Return the [X, Y] coordinate for the center point of the cell that contains the specified text.  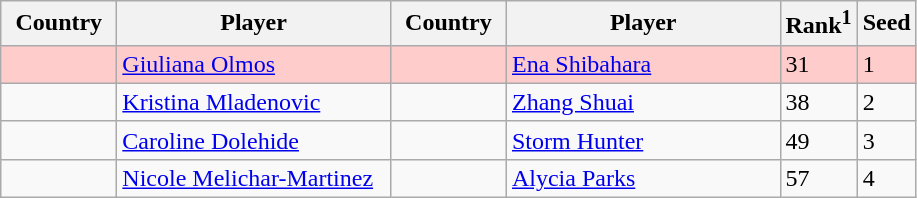
3 [886, 140]
4 [886, 178]
49 [818, 140]
Zhang Shuai [643, 102]
1 [886, 64]
Storm Hunter [643, 140]
Rank1 [818, 24]
Ena Shibahara [643, 64]
57 [818, 178]
31 [818, 64]
Giuliana Olmos [254, 64]
Kristina Mladenovic [254, 102]
Seed [886, 24]
38 [818, 102]
Alycia Parks [643, 178]
2 [886, 102]
Nicole Melichar-Martinez [254, 178]
Caroline Dolehide [254, 140]
